Locate the cell with the specified text and output its (x, y) center coordinate. 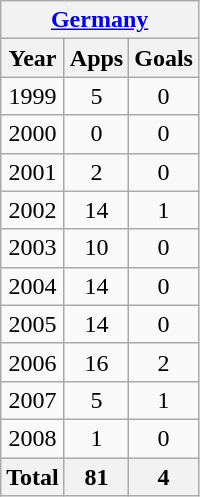
2001 (33, 172)
Goals (164, 58)
2006 (33, 362)
2003 (33, 248)
2004 (33, 286)
1999 (33, 96)
2005 (33, 324)
Apps (96, 58)
Total (33, 477)
2007 (33, 400)
2002 (33, 210)
Germany (100, 20)
81 (96, 477)
16 (96, 362)
10 (96, 248)
2008 (33, 438)
4 (164, 477)
2000 (33, 134)
Year (33, 58)
